Find where the given text appears and provide that cell's center as [x, y] coordinate. 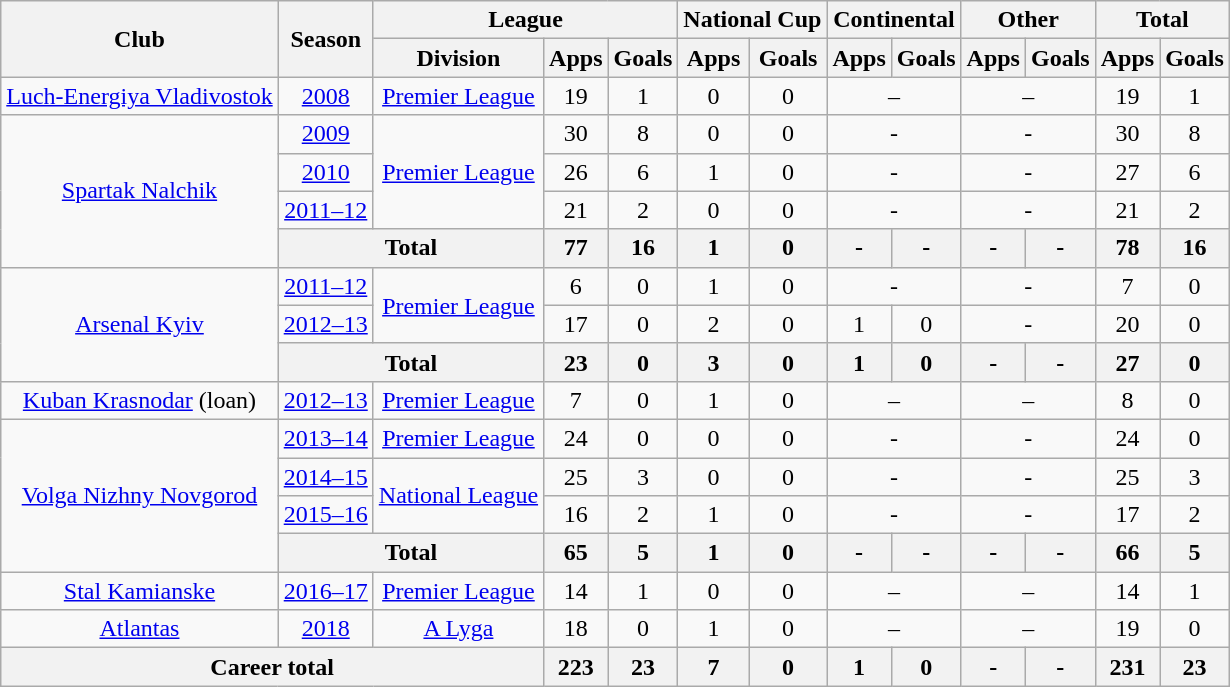
65 [576, 553]
223 [576, 667]
Volga Nizhny Novgorod [140, 495]
2014–15 [326, 477]
2008 [326, 96]
Atlantas [140, 629]
Kuban Krasnodar (loan) [140, 400]
League [525, 20]
Spartak Nalchik [140, 191]
Luch-Energiya Vladivostok [140, 96]
2009 [326, 134]
2010 [326, 172]
2016–17 [326, 591]
66 [1127, 553]
A Lyga [458, 629]
78 [1127, 248]
Stal Kamianske [140, 591]
Club [140, 39]
Season [326, 39]
77 [576, 248]
2015–16 [326, 515]
Division [458, 58]
Arsenal Kyiv [140, 324]
231 [1127, 667]
26 [576, 172]
2018 [326, 629]
Continental [894, 20]
National Cup [752, 20]
18 [576, 629]
2013–14 [326, 438]
20 [1127, 324]
National League [458, 496]
Career total [272, 667]
Other [1028, 20]
